Locate the cell with the specified text and output its (X, Y) center coordinate. 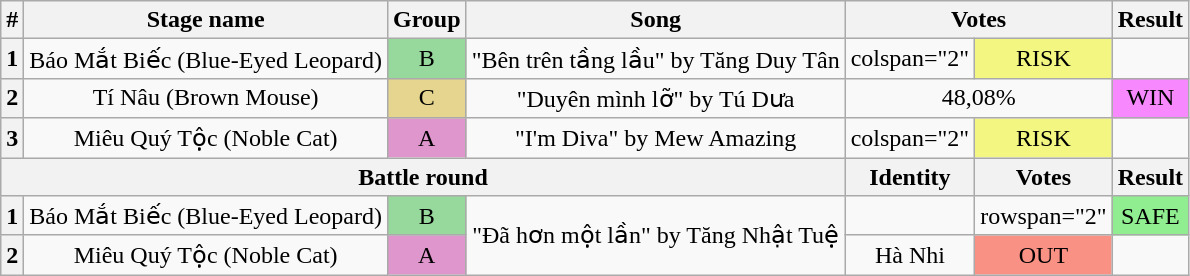
C (426, 98)
Group (426, 20)
Identity (910, 177)
Hà Nhi (910, 255)
"Đã hơn một lần" by Tăng Nhật Tuệ (656, 236)
Stage name (206, 20)
"I'm Diva" by Mew Amazing (656, 138)
Tí Nâu (Brown Mouse) (206, 98)
"Duyên mình lỡ" by Tú Dưa (656, 98)
Battle round (423, 177)
3 (12, 138)
Song (656, 20)
SAFE (1150, 216)
rowspan="2" (1044, 216)
# (12, 20)
48,08% (978, 98)
WIN (1150, 98)
OUT (1044, 255)
"Bên trên tầng lầu" by Tăng Duy Tân (656, 59)
